Provide the (x, y) coordinate of the cell's center where the given text is located.  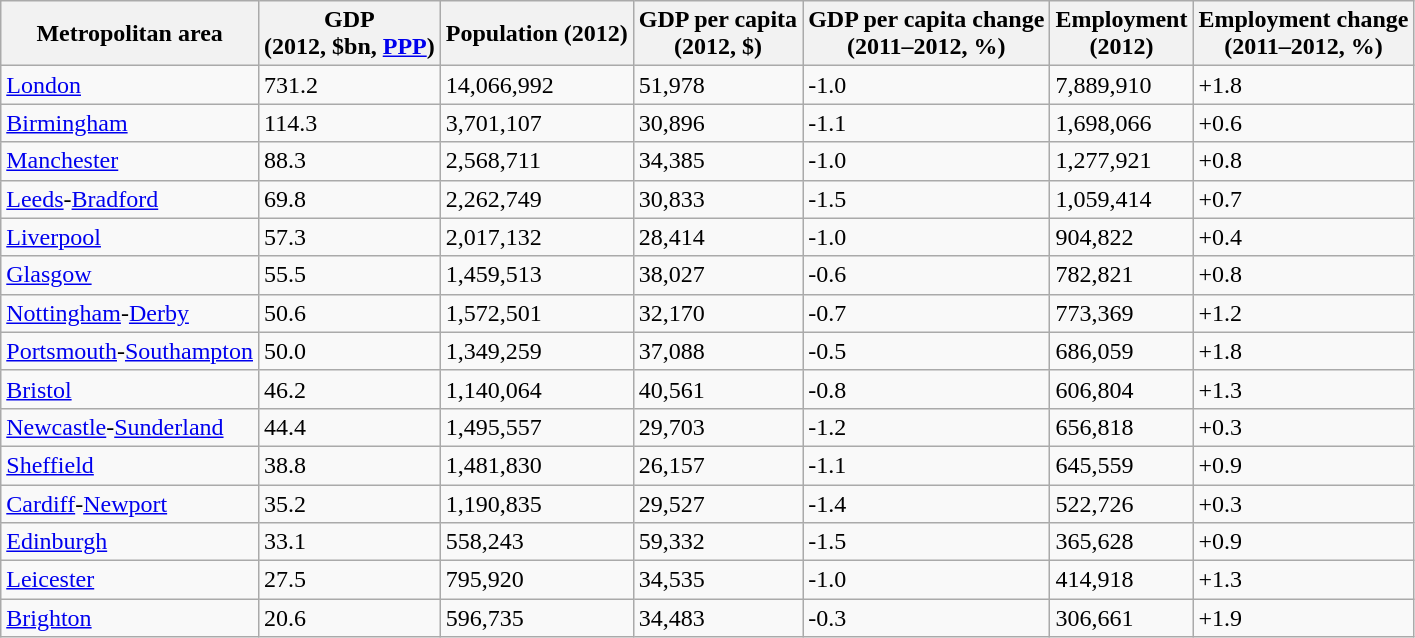
30,896 (718, 123)
44.4 (350, 427)
656,818 (1122, 427)
Population (2012) (536, 34)
1,481,830 (536, 465)
Glasgow (130, 275)
1,190,835 (536, 503)
114.3 (350, 123)
795,920 (536, 580)
1,059,414 (1122, 199)
365,628 (1122, 542)
Leeds-Bradford (130, 199)
33.1 (350, 542)
2,568,711 (536, 161)
2,017,132 (536, 237)
32,170 (718, 313)
GDP(2012, $bn, PPP) (350, 34)
Nottingham-Derby (130, 313)
+0.7 (1304, 199)
-0.6 (926, 275)
Employment change(2011–2012, %) (1304, 34)
69.8 (350, 199)
596,735 (536, 618)
37,088 (718, 351)
Liverpool (130, 237)
414,918 (1122, 580)
26,157 (718, 465)
Employment(2012) (1122, 34)
Metropolitan area (130, 34)
28,414 (718, 237)
Edinburgh (130, 542)
14,066,992 (536, 85)
+0.6 (1304, 123)
Bristol (130, 389)
46.2 (350, 389)
88.3 (350, 161)
1,572,501 (536, 313)
731.2 (350, 85)
34,483 (718, 618)
904,822 (1122, 237)
GDP per capita(2012, $) (718, 34)
51,978 (718, 85)
645,559 (1122, 465)
Portsmouth-Southampton (130, 351)
34,535 (718, 580)
38,027 (718, 275)
-1.4 (926, 503)
GDP per capita change(2011–2012, %) (926, 34)
1,495,557 (536, 427)
50.6 (350, 313)
-0.7 (926, 313)
2,262,749 (536, 199)
Sheffield (130, 465)
522,726 (1122, 503)
30,833 (718, 199)
29,703 (718, 427)
50.0 (350, 351)
Birmingham (130, 123)
773,369 (1122, 313)
London (130, 85)
Leicester (130, 580)
606,804 (1122, 389)
1,140,064 (536, 389)
55.5 (350, 275)
Newcastle-Sunderland (130, 427)
558,243 (536, 542)
40,561 (718, 389)
-0.3 (926, 618)
34,385 (718, 161)
782,821 (1122, 275)
+1.2 (1304, 313)
1,698,066 (1122, 123)
1,277,921 (1122, 161)
Manchester (130, 161)
35.2 (350, 503)
+0.4 (1304, 237)
20.6 (350, 618)
1,349,259 (536, 351)
-0.5 (926, 351)
29,527 (718, 503)
-0.8 (926, 389)
686,059 (1122, 351)
3,701,107 (536, 123)
57.3 (350, 237)
+1.9 (1304, 618)
59,332 (718, 542)
-1.2 (926, 427)
Cardiff-Newport (130, 503)
Brighton (130, 618)
1,459,513 (536, 275)
306,661 (1122, 618)
7,889,910 (1122, 85)
27.5 (350, 580)
38.8 (350, 465)
